Locate the cell with the specified text and output its (x, y) center coordinate. 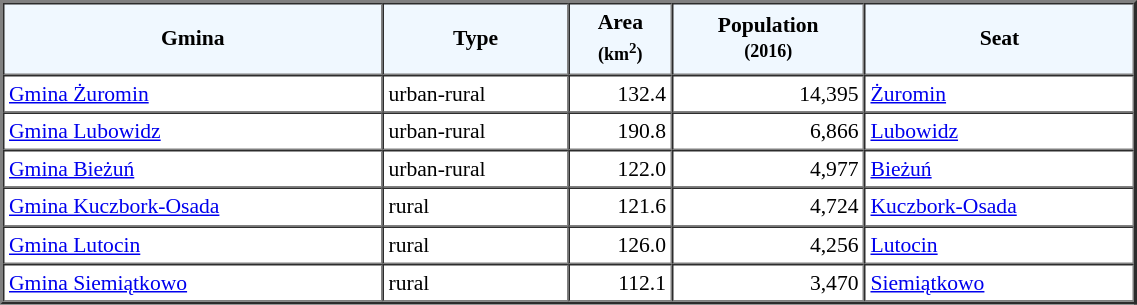
4,724 (768, 207)
3,470 (768, 283)
126.0 (620, 245)
190.8 (620, 131)
4,977 (768, 169)
Gmina Lubowidz (193, 131)
Gmina Żuromin (193, 93)
4,256 (768, 245)
Lutocin (999, 245)
Siemiątkowo (999, 283)
Area(km2) (620, 38)
Bieżuń (999, 169)
Seat (999, 38)
Gmina Lutocin (193, 245)
Gmina (193, 38)
Type (475, 38)
Gmina Kuczbork-Osada (193, 207)
122.0 (620, 169)
Gmina Siemiątkowo (193, 283)
121.6 (620, 207)
6,866 (768, 131)
Żuromin (999, 93)
Kuczbork-Osada (999, 207)
112.1 (620, 283)
132.4 (620, 93)
Gmina Bieżuń (193, 169)
14,395 (768, 93)
Population(2016) (768, 38)
Lubowidz (999, 131)
